Determine the [X, Y] coordinate at the center of the cell enclosing the given text.  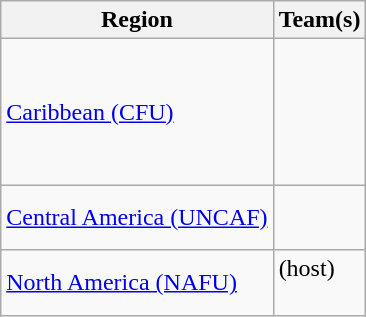
Region [137, 20]
Caribbean (CFU) [137, 112]
North America (NAFU) [137, 282]
(host) [320, 282]
Central America (UNCAF) [137, 218]
Team(s) [320, 20]
